Identify which cell holds the provided text, then report its (x, y) central coordinate. 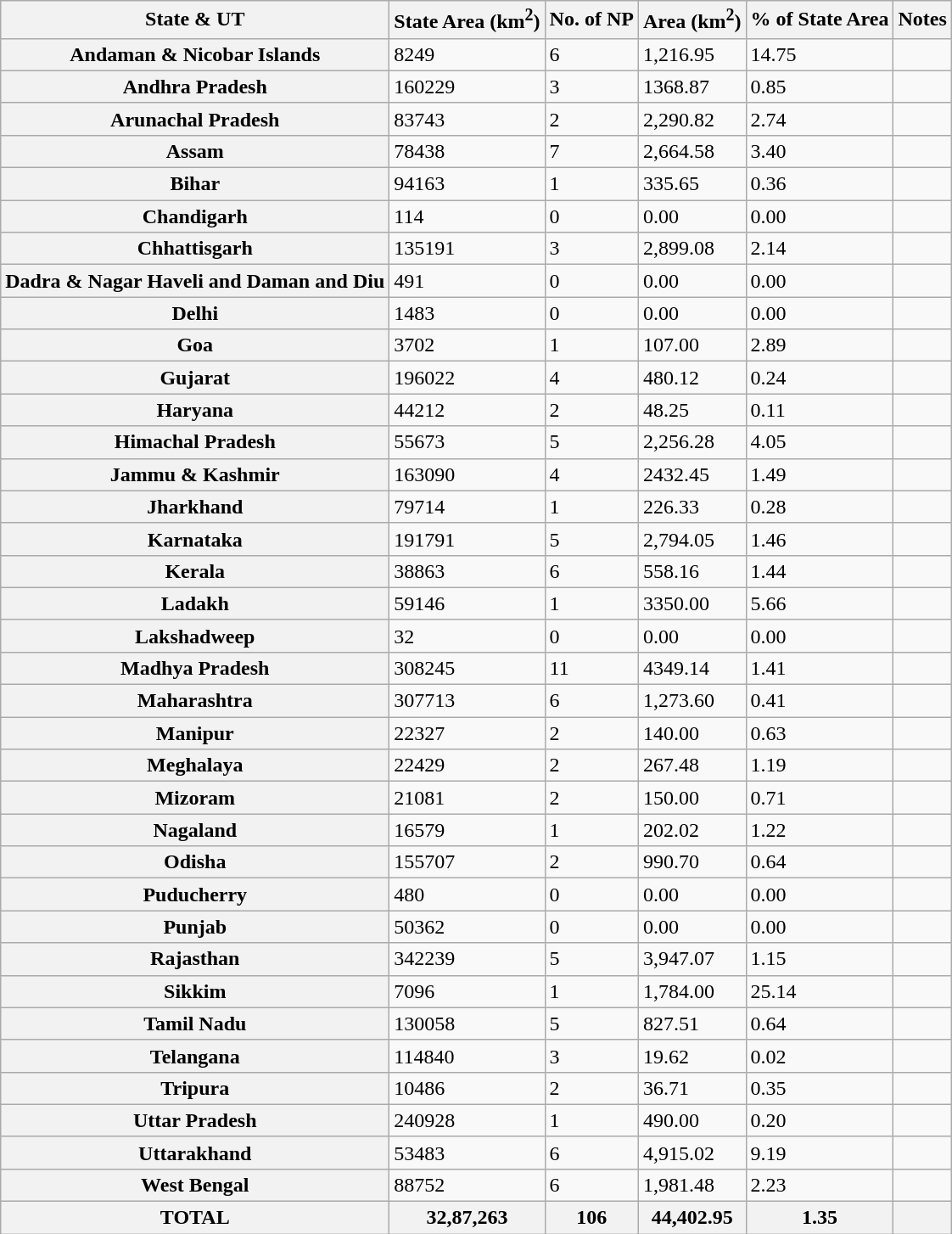
107.00 (692, 345)
Himachal Pradesh (195, 442)
491 (467, 281)
Tripura (195, 1088)
480.12 (692, 378)
4349.14 (692, 668)
Goa (195, 345)
191791 (467, 539)
Chhattisgarh (195, 249)
Dadra & Nagar Haveli and Daman and Diu (195, 281)
Andhra Pradesh (195, 87)
21081 (467, 798)
480 (467, 895)
88752 (467, 1185)
Manipur (195, 733)
0.71 (820, 798)
44212 (467, 410)
Rajasthan (195, 959)
3,947.07 (692, 959)
2.23 (820, 1185)
2,256.28 (692, 442)
342239 (467, 959)
55673 (467, 442)
2,290.82 (692, 119)
140.00 (692, 733)
196022 (467, 378)
7096 (467, 991)
44,402.95 (692, 1218)
240928 (467, 1120)
267.48 (692, 766)
2,899.08 (692, 249)
10486 (467, 1088)
160229 (467, 87)
Notes (922, 20)
53483 (467, 1153)
1.15 (820, 959)
Area (km2) (692, 20)
7 (591, 151)
2.74 (820, 119)
Assam (195, 151)
2,664.58 (692, 151)
16579 (467, 830)
3.40 (820, 151)
32 (467, 636)
1.46 (820, 539)
0.24 (820, 378)
19.62 (692, 1056)
9.19 (820, 1153)
150.00 (692, 798)
25.14 (820, 991)
0.11 (820, 410)
Mizoram (195, 798)
1,216.95 (692, 54)
308245 (467, 668)
Puducherry (195, 895)
4.05 (820, 442)
0.35 (820, 1088)
Telangana (195, 1056)
0.28 (820, 507)
0.85 (820, 87)
State Area (km2) (467, 20)
TOTAL (195, 1218)
22327 (467, 733)
Gujarat (195, 378)
1.19 (820, 766)
32,87,263 (467, 1218)
Uttar Pradesh (195, 1120)
1.49 (820, 474)
Arunachal Pradesh (195, 119)
2432.45 (692, 474)
990.70 (692, 862)
Kerala (195, 571)
155707 (467, 862)
106 (591, 1218)
2,794.05 (692, 539)
Punjab (195, 927)
827.51 (692, 1024)
3702 (467, 345)
5.66 (820, 603)
335.65 (692, 184)
1,273.60 (692, 701)
48.25 (692, 410)
0.20 (820, 1120)
36.71 (692, 1088)
14.75 (820, 54)
79714 (467, 507)
Karnataka (195, 539)
1483 (467, 313)
490.00 (692, 1120)
11 (591, 668)
Chandigarh (195, 216)
2.14 (820, 249)
Sikkim (195, 991)
226.33 (692, 507)
163090 (467, 474)
94163 (467, 184)
307713 (467, 701)
Nagaland (195, 830)
1.35 (820, 1218)
0.41 (820, 701)
0.63 (820, 733)
1368.87 (692, 87)
Uttarakhand (195, 1153)
Andaman & Nicobar Islands (195, 54)
2.89 (820, 345)
1,981.48 (692, 1185)
558.16 (692, 571)
135191 (467, 249)
Madhya Pradesh (195, 668)
4,915.02 (692, 1153)
1.22 (820, 830)
Meghalaya (195, 766)
Tamil Nadu (195, 1024)
78438 (467, 151)
1,784.00 (692, 991)
1.41 (820, 668)
38863 (467, 571)
8249 (467, 54)
Lakshadweep (195, 636)
Haryana (195, 410)
1.44 (820, 571)
Jharkhand (195, 507)
Odisha (195, 862)
114840 (467, 1056)
% of State Area (820, 20)
0.36 (820, 184)
114 (467, 216)
No. of NP (591, 20)
59146 (467, 603)
50362 (467, 927)
22429 (467, 766)
0.02 (820, 1056)
83743 (467, 119)
Maharashtra (195, 701)
Ladakh (195, 603)
Jammu & Kashmir (195, 474)
202.02 (692, 830)
130058 (467, 1024)
3350.00 (692, 603)
State & UT (195, 20)
Bihar (195, 184)
West Bengal (195, 1185)
Delhi (195, 313)
